Provide the (X, Y) coordinate of the cell's center where the given text is located.  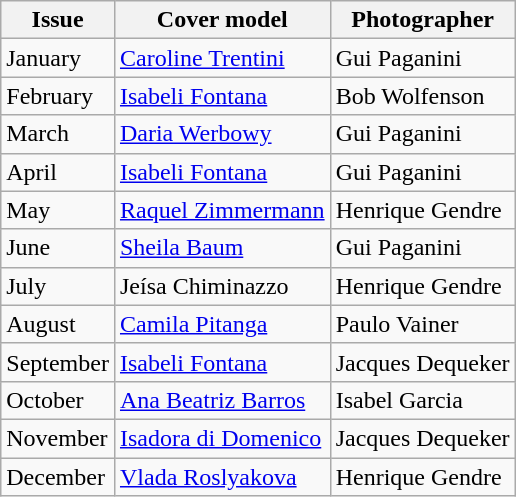
Isadora di Domenico (222, 438)
Camila Pitanga (222, 324)
January (58, 58)
Sheila Baum (222, 248)
Photographer (422, 20)
September (58, 362)
April (58, 172)
Bob Wolfenson (422, 96)
Jeísa Chiminazzo (222, 286)
August (58, 324)
Paulo Vainer (422, 324)
February (58, 96)
July (58, 286)
November (58, 438)
Caroline Trentini (222, 58)
December (58, 477)
Daria Werbowy (222, 134)
Ana Beatriz Barros (222, 400)
Issue (58, 20)
Vlada Roslyakova (222, 477)
October (58, 400)
Cover model (222, 20)
June (58, 248)
Raquel Zimmermann (222, 210)
May (58, 210)
March (58, 134)
Isabel Garcia (422, 400)
